Scan for the cell matching the given text and deliver its [X, Y] coordinate at center. 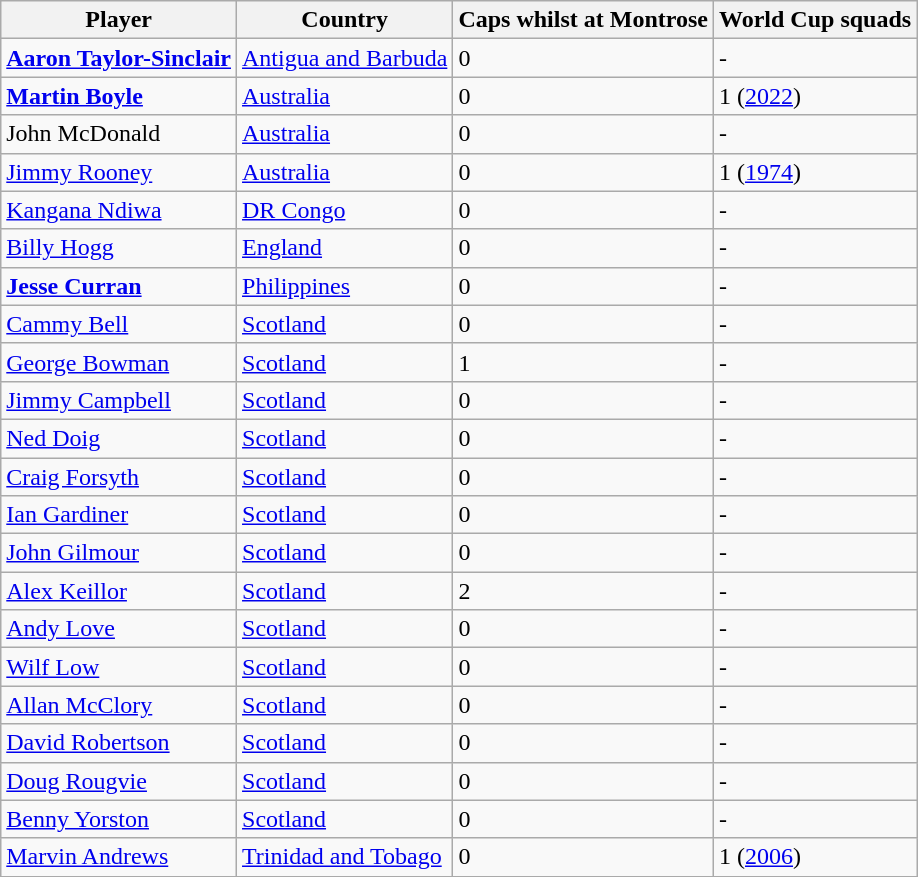
George Bowman [119, 362]
Doug Rougvie [119, 781]
Andy Love [119, 629]
Jesse Curran [119, 286]
Philippines [345, 286]
1 (2006) [814, 857]
Jimmy Campbell [119, 400]
Jimmy Rooney [119, 172]
John Gilmour [119, 553]
Ned Doig [119, 438]
John McDonald [119, 134]
Billy Hogg [119, 248]
Antigua and Barbuda [345, 58]
Ian Gardiner [119, 515]
World Cup squads [814, 20]
1 [584, 362]
Wilf Low [119, 667]
Aaron Taylor-Sinclair [119, 58]
2 [584, 591]
Martin Boyle [119, 96]
Alex Keillor [119, 591]
DR Congo [345, 210]
1 (2022) [814, 96]
Caps whilst at Montrose [584, 20]
Kangana Ndiwa [119, 210]
Country [345, 20]
Benny Yorston [119, 819]
1 (1974) [814, 172]
David Robertson [119, 743]
Player [119, 20]
Allan McClory [119, 705]
Marvin Andrews [119, 857]
England [345, 248]
Cammy Bell [119, 324]
Craig Forsyth [119, 477]
Trinidad and Tobago [345, 857]
